Search for the cell housing the specified text and yield its [x, y] center coordinate. 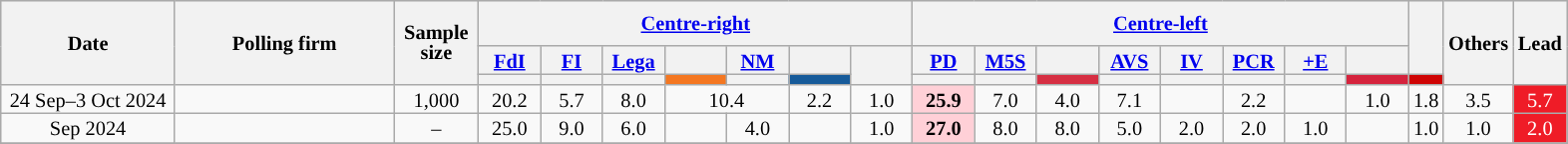
9.0 [572, 128]
20.2 [510, 98]
Others [1478, 42]
Lega [633, 60]
+E [1316, 60]
PCR [1254, 60]
M5S [1005, 60]
3.5 [1478, 98]
Lead [1540, 42]
Sep 2024 [88, 128]
Sample size [437, 42]
25.9 [944, 98]
Date [88, 42]
Centre-left [1161, 22]
1,000 [437, 98]
IV [1191, 60]
1.8 [1426, 98]
7.1 [1129, 98]
25.0 [510, 128]
PD [944, 60]
– [437, 128]
Centre-right [696, 22]
7.0 [1005, 98]
NM [757, 60]
6.0 [633, 128]
AVS [1129, 60]
24 Sep–3 Oct 2024 [88, 98]
5.0 [1129, 128]
FI [572, 60]
27.0 [944, 128]
FdI [510, 60]
Polling firm [284, 42]
10.4 [726, 98]
